Extract the [X, Y] coordinate from the center of the cell holding the provided text.  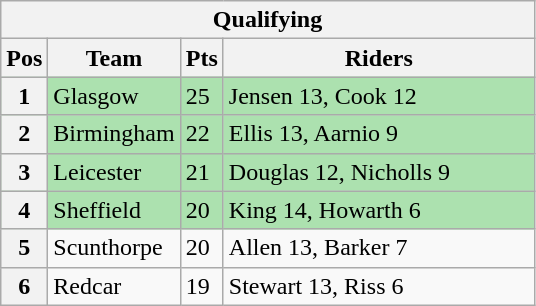
Pts [202, 58]
22 [202, 134]
Leicester [114, 172]
Pos [24, 58]
3 [24, 172]
2 [24, 134]
Riders [378, 58]
6 [24, 286]
Sheffield [114, 210]
Stewart 13, Riss 6 [378, 286]
21 [202, 172]
19 [202, 286]
Team [114, 58]
Glasgow [114, 96]
Qualifying [268, 20]
Ellis 13, Aarnio 9 [378, 134]
4 [24, 210]
Birmingham [114, 134]
Redcar [114, 286]
Douglas 12, Nicholls 9 [378, 172]
25 [202, 96]
5 [24, 248]
Jensen 13, Cook 12 [378, 96]
Allen 13, Barker 7 [378, 248]
King 14, Howarth 6 [378, 210]
Scunthorpe [114, 248]
1 [24, 96]
